Output the (x, y) coordinate of the center of the cell containing the given text.  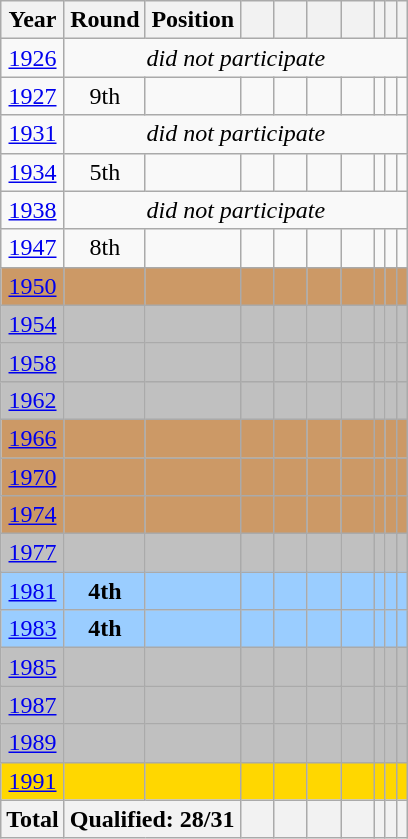
1983 (33, 629)
1934 (33, 172)
1962 (33, 400)
Year (33, 20)
Total (33, 819)
1977 (33, 553)
1985 (33, 667)
1958 (33, 362)
1950 (33, 286)
1981 (33, 591)
Qualified: 28/31 (152, 819)
Round (104, 20)
1966 (33, 438)
1947 (33, 248)
1991 (33, 781)
Position (192, 20)
1931 (33, 134)
9th (104, 96)
1926 (33, 58)
1938 (33, 210)
1974 (33, 515)
8th (104, 248)
1987 (33, 705)
1954 (33, 324)
1989 (33, 743)
1970 (33, 477)
1927 (33, 96)
5th (104, 172)
